Output the (X, Y) coordinate of the center of the cell containing the given text.  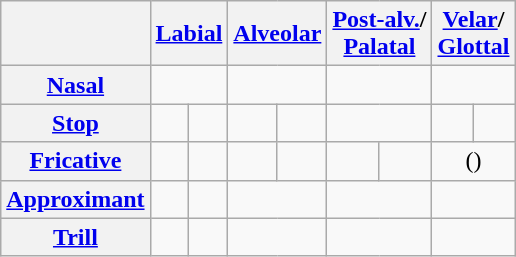
Labial (189, 34)
Approximant (76, 199)
() (474, 161)
Nasal (76, 85)
Trill (76, 237)
Fricative (76, 161)
Post-alv./Palatal (380, 34)
Velar/Glottal (474, 34)
Stop (76, 123)
Alveolar (278, 34)
